Locate the cell with the specified text and output its (x, y) center coordinate. 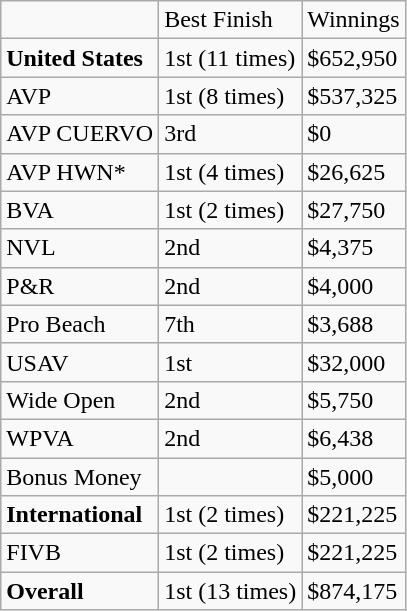
NVL (80, 248)
$537,325 (354, 96)
$6,438 (354, 438)
$652,950 (354, 58)
$32,000 (354, 362)
Winnings (354, 20)
Pro Beach (80, 324)
AVP HWN* (80, 172)
BVA (80, 210)
$27,750 (354, 210)
$4,000 (354, 286)
$0 (354, 134)
$26,625 (354, 172)
$874,175 (354, 591)
Overall (80, 591)
1st (8 times) (230, 96)
FIVB (80, 553)
United States (80, 58)
Wide Open (80, 400)
Best Finish (230, 20)
AVP CUERVO (80, 134)
7th (230, 324)
$4,375 (354, 248)
Bonus Money (80, 477)
WPVA (80, 438)
P&R (80, 286)
USAV (80, 362)
3rd (230, 134)
International (80, 515)
$3,688 (354, 324)
1st (230, 362)
1st (4 times) (230, 172)
1st (11 times) (230, 58)
AVP (80, 96)
1st (13 times) (230, 591)
$5,750 (354, 400)
$5,000 (354, 477)
